Find where the given text appears and provide that cell's center as (X, Y) coordinate. 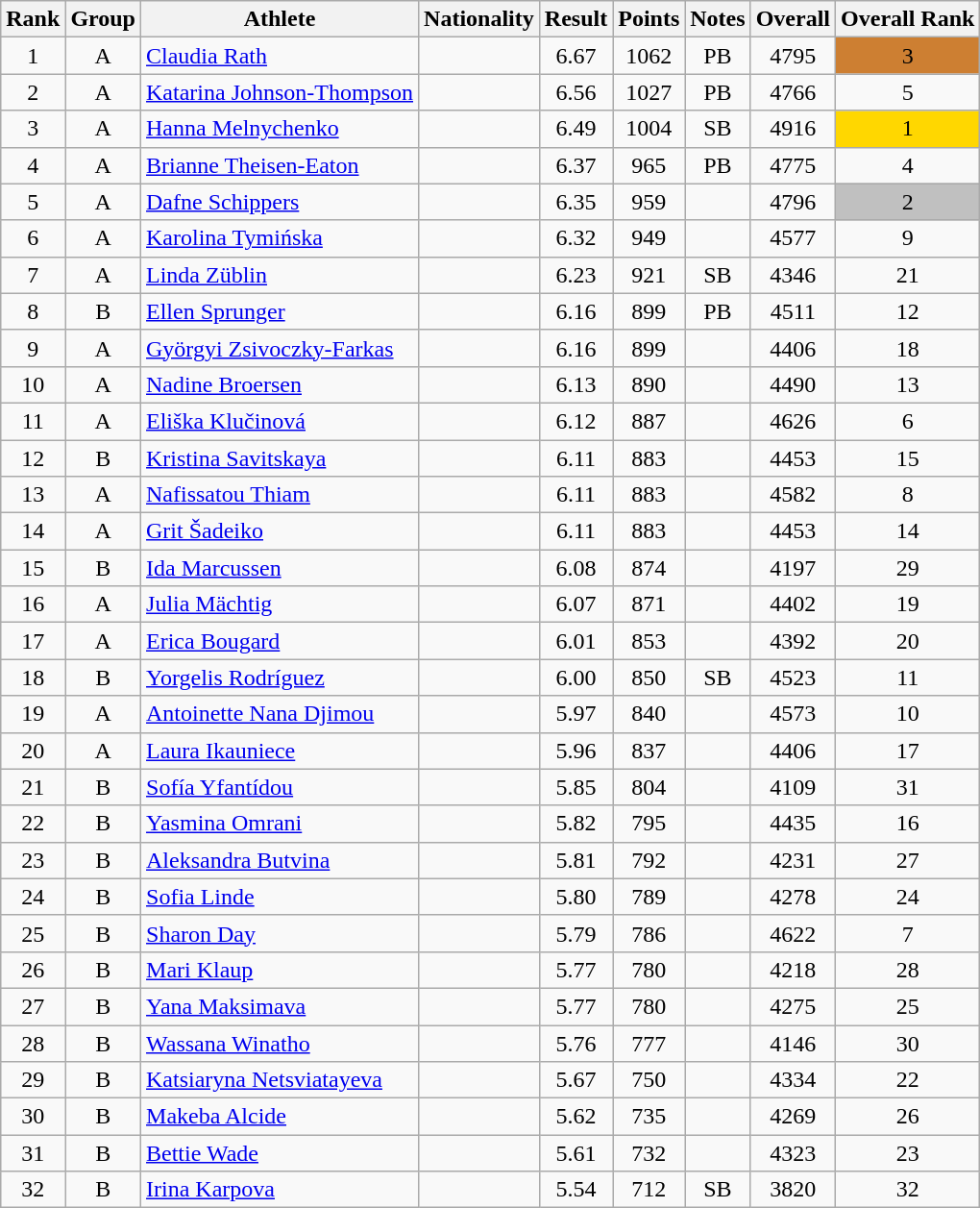
4392 (793, 641)
4796 (793, 202)
874 (649, 568)
Makeba Alcide (281, 1117)
Yana Maksimava (281, 1006)
1062 (649, 56)
Mari Klaup (281, 970)
3820 (793, 1190)
Ida Marcussen (281, 568)
1004 (649, 129)
6.01 (576, 641)
4622 (793, 933)
4775 (793, 165)
Athlete (281, 19)
795 (649, 824)
6.67 (576, 56)
5.96 (576, 751)
Erica Bougard (281, 641)
Group (104, 19)
792 (649, 860)
5.82 (576, 824)
6.35 (576, 202)
6.37 (576, 165)
4916 (793, 129)
712 (649, 1190)
4231 (793, 860)
4334 (793, 1080)
959 (649, 202)
Sharon Day (281, 933)
4582 (793, 495)
Bettie Wade (281, 1153)
Overall Rank (908, 19)
6.49 (576, 129)
5.80 (576, 897)
5.54 (576, 1190)
5.97 (576, 714)
Kristina Savitskaya (281, 458)
4109 (793, 787)
777 (649, 1043)
4511 (793, 311)
Sofia Linde (281, 897)
Aleksandra Butvina (281, 860)
Yorgelis Rodríguez (281, 678)
6.08 (576, 568)
5.85 (576, 787)
850 (649, 678)
Overall (793, 19)
921 (649, 275)
Györgyi Zsivoczky-Farkas (281, 348)
Points (649, 19)
4218 (793, 970)
Katarina Johnson-Thompson (281, 92)
6.56 (576, 92)
6.32 (576, 238)
Brianne Theisen-Eaton (281, 165)
Notes (718, 19)
4766 (793, 92)
Katsiaryna Netsviatayeva (281, 1080)
Nationality (479, 19)
6.12 (576, 421)
Julia Mächtig (281, 604)
4490 (793, 384)
4197 (793, 568)
Wassana Winatho (281, 1043)
Irina Karpova (281, 1190)
Nadine Broersen (281, 384)
4278 (793, 897)
789 (649, 897)
6.23 (576, 275)
5.79 (576, 933)
Claudia Rath (281, 56)
750 (649, 1080)
Rank (33, 19)
786 (649, 933)
4346 (793, 275)
Hanna Melnychenko (281, 129)
887 (649, 421)
6.00 (576, 678)
6.07 (576, 604)
890 (649, 384)
Grit Šadeiko (281, 531)
Sofía Yfantídou (281, 787)
4523 (793, 678)
Laura Ikauniece (281, 751)
4269 (793, 1117)
732 (649, 1153)
Ellen Sprunger (281, 311)
5.67 (576, 1080)
Yasmina Omrani (281, 824)
1027 (649, 92)
4435 (793, 824)
837 (649, 751)
4146 (793, 1043)
6.13 (576, 384)
871 (649, 604)
4626 (793, 421)
5.62 (576, 1117)
Eliška Klučinová (281, 421)
Linda Züblin (281, 275)
4577 (793, 238)
Dafne Schippers (281, 202)
965 (649, 165)
804 (649, 787)
840 (649, 714)
5.81 (576, 860)
4402 (793, 604)
4573 (793, 714)
4323 (793, 1153)
853 (649, 641)
5.61 (576, 1153)
Nafissatou Thiam (281, 495)
735 (649, 1117)
Result (576, 19)
4275 (793, 1006)
5.76 (576, 1043)
Karolina Tymińska (281, 238)
4795 (793, 56)
949 (649, 238)
Antoinette Nana Djimou (281, 714)
